Scan for the cell matching the given text and deliver its [x, y] coordinate at center. 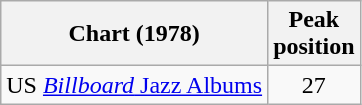
Chart (1978) [134, 34]
US Billboard Jazz Albums [134, 85]
27 [314, 85]
Peakposition [314, 34]
